Capture the cell that displays the provided text and extract its (X, Y) central coordinate. 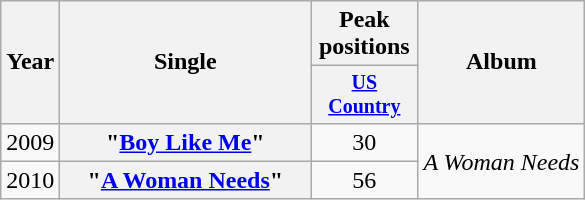
A Woman Needs (502, 161)
30 (364, 142)
2010 (30, 180)
Single (186, 62)
"Boy Like Me" (186, 142)
Year (30, 62)
56 (364, 180)
Peak positions (364, 34)
Album (502, 62)
"A Woman Needs" (186, 180)
2009 (30, 142)
US Country (364, 94)
